Find where the given text appears and provide that cell's center as (x, y) coordinate. 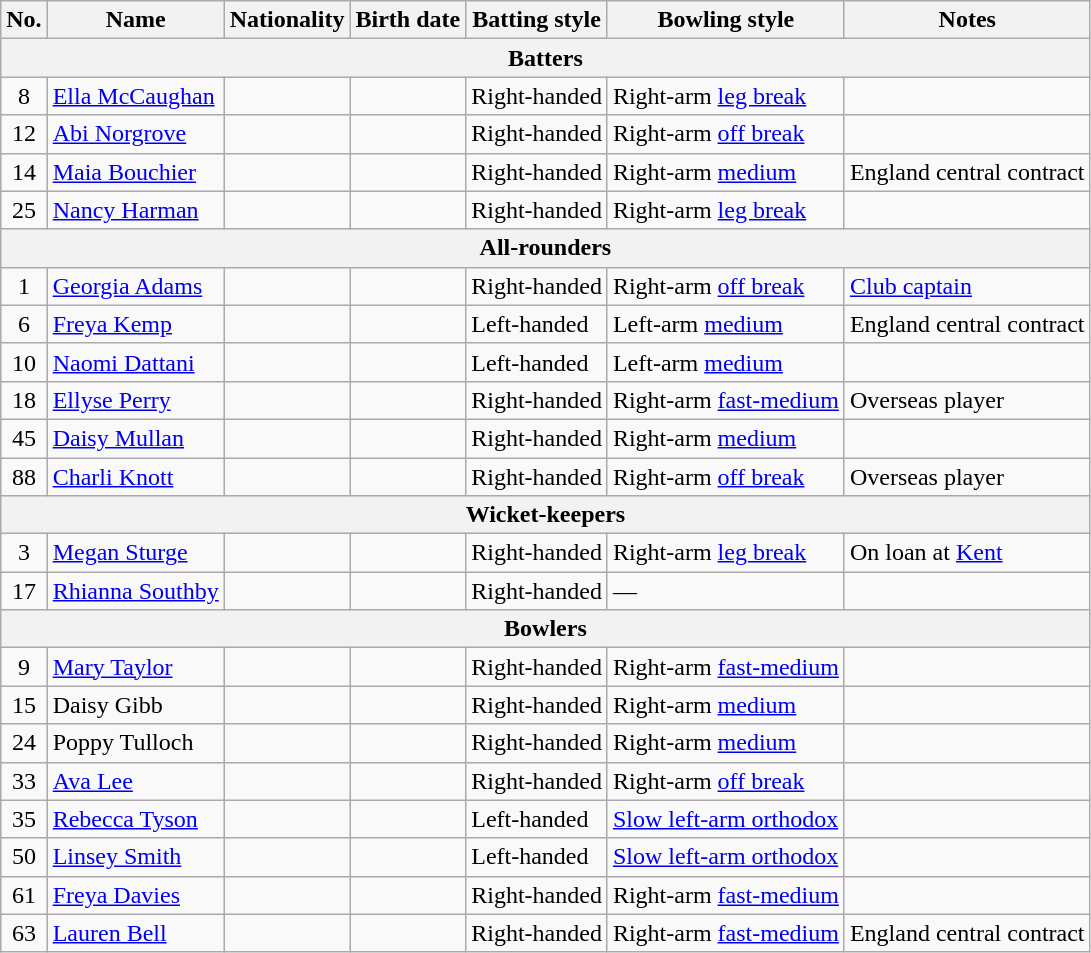
24 (24, 743)
Georgia Adams (136, 286)
61 (24, 895)
Nancy Harman (136, 210)
Name (136, 20)
63 (24, 933)
On loan at Kent (967, 553)
Megan Sturge (136, 553)
17 (24, 591)
25 (24, 210)
Lauren Bell (136, 933)
1 (24, 286)
Abi Norgrove (136, 134)
Batters (546, 58)
Club captain (967, 286)
Poppy Tulloch (136, 743)
Birth date (408, 20)
15 (24, 705)
45 (24, 438)
Bowlers (546, 629)
Ellyse Perry (136, 400)
50 (24, 857)
Nationality (287, 20)
35 (24, 819)
Daisy Gibb (136, 705)
Naomi Dattani (136, 362)
8 (24, 96)
18 (24, 400)
Wicket-keepers (546, 515)
10 (24, 362)
33 (24, 781)
Linsey Smith (136, 857)
9 (24, 667)
Mary Taylor (136, 667)
Charli Knott (136, 477)
No. (24, 20)
88 (24, 477)
Bowling style (726, 20)
Ella McCaughan (136, 96)
Rebecca Tyson (136, 819)
Maia Bouchier (136, 172)
— (726, 591)
Rhianna Southby (136, 591)
Ava Lee (136, 781)
14 (24, 172)
Freya Davies (136, 895)
Freya Kemp (136, 324)
Batting style (537, 20)
12 (24, 134)
Notes (967, 20)
All-rounders (546, 248)
Daisy Mullan (136, 438)
6 (24, 324)
3 (24, 553)
